Return the [X, Y] coordinate for the center point of the cell that contains the specified text.  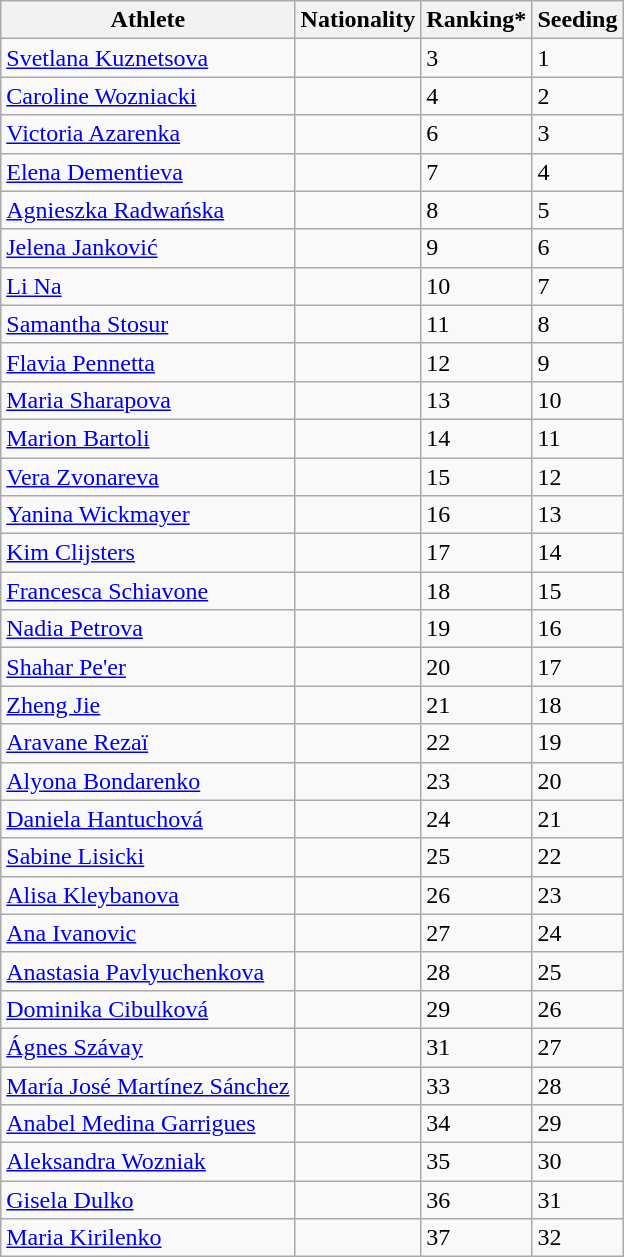
Gisela Dulko [148, 1200]
Maria Sharapova [148, 400]
Samantha Stosur [148, 324]
30 [578, 1162]
Marion Bartoli [148, 438]
Ranking* [476, 20]
Yanina Wickmayer [148, 515]
Agnieszka Radwańska [148, 210]
Francesca Schiavone [148, 591]
Seeding [578, 20]
María José Martínez Sánchez [148, 1085]
37 [476, 1238]
Alisa Kleybanova [148, 895]
Dominika Cibulková [148, 1009]
Ágnes Szávay [148, 1047]
Anabel Medina Garrigues [148, 1124]
32 [578, 1238]
Aravane Rezaï [148, 743]
Maria Kirilenko [148, 1238]
34 [476, 1124]
Li Na [148, 286]
Aleksandra Wozniak [148, 1162]
1 [578, 58]
Ana Ivanovic [148, 933]
Jelena Janković [148, 248]
Zheng Jie [148, 705]
Vera Zvonareva [148, 477]
35 [476, 1162]
Kim Clijsters [148, 553]
Nadia Petrova [148, 629]
Nationality [358, 20]
Flavia Pennetta [148, 362]
Alyona Bondarenko [148, 781]
Sabine Lisicki [148, 857]
Svetlana Kuznetsova [148, 58]
Caroline Wozniacki [148, 96]
Athlete [148, 20]
2 [578, 96]
36 [476, 1200]
Daniela Hantuchová [148, 819]
33 [476, 1085]
Anastasia Pavlyuchenkova [148, 971]
5 [578, 210]
Shahar Pe'er [148, 667]
Elena Dementieva [148, 172]
Victoria Azarenka [148, 134]
